Capture the cell that displays the provided text and extract its (x, y) central coordinate. 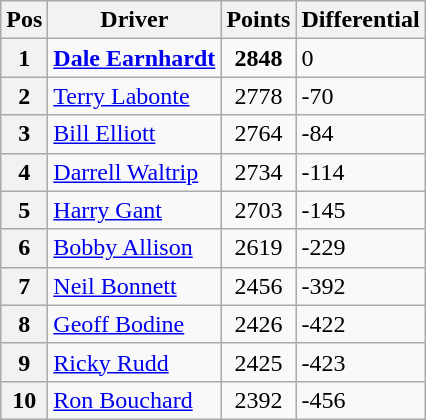
5 (24, 210)
-114 (360, 172)
Neil Bonnett (134, 286)
Ricky Rudd (134, 362)
Terry Labonte (134, 96)
Ron Bouchard (134, 400)
4 (24, 172)
-229 (360, 248)
Bobby Allison (134, 248)
Bill Elliott (134, 134)
2 (24, 96)
2392 (258, 400)
2425 (258, 362)
2764 (258, 134)
3 (24, 134)
Pos (24, 20)
2848 (258, 58)
-70 (360, 96)
2456 (258, 286)
0 (360, 58)
-422 (360, 324)
-84 (360, 134)
2734 (258, 172)
-456 (360, 400)
-423 (360, 362)
-145 (360, 210)
Points (258, 20)
1 (24, 58)
Harry Gant (134, 210)
2703 (258, 210)
Differential (360, 20)
Dale Earnhardt (134, 58)
2619 (258, 248)
8 (24, 324)
2426 (258, 324)
Darrell Waltrip (134, 172)
7 (24, 286)
Driver (134, 20)
Geoff Bodine (134, 324)
-392 (360, 286)
9 (24, 362)
2778 (258, 96)
6 (24, 248)
10 (24, 400)
